Search for the cell housing the specified text and yield its [X, Y] center coordinate. 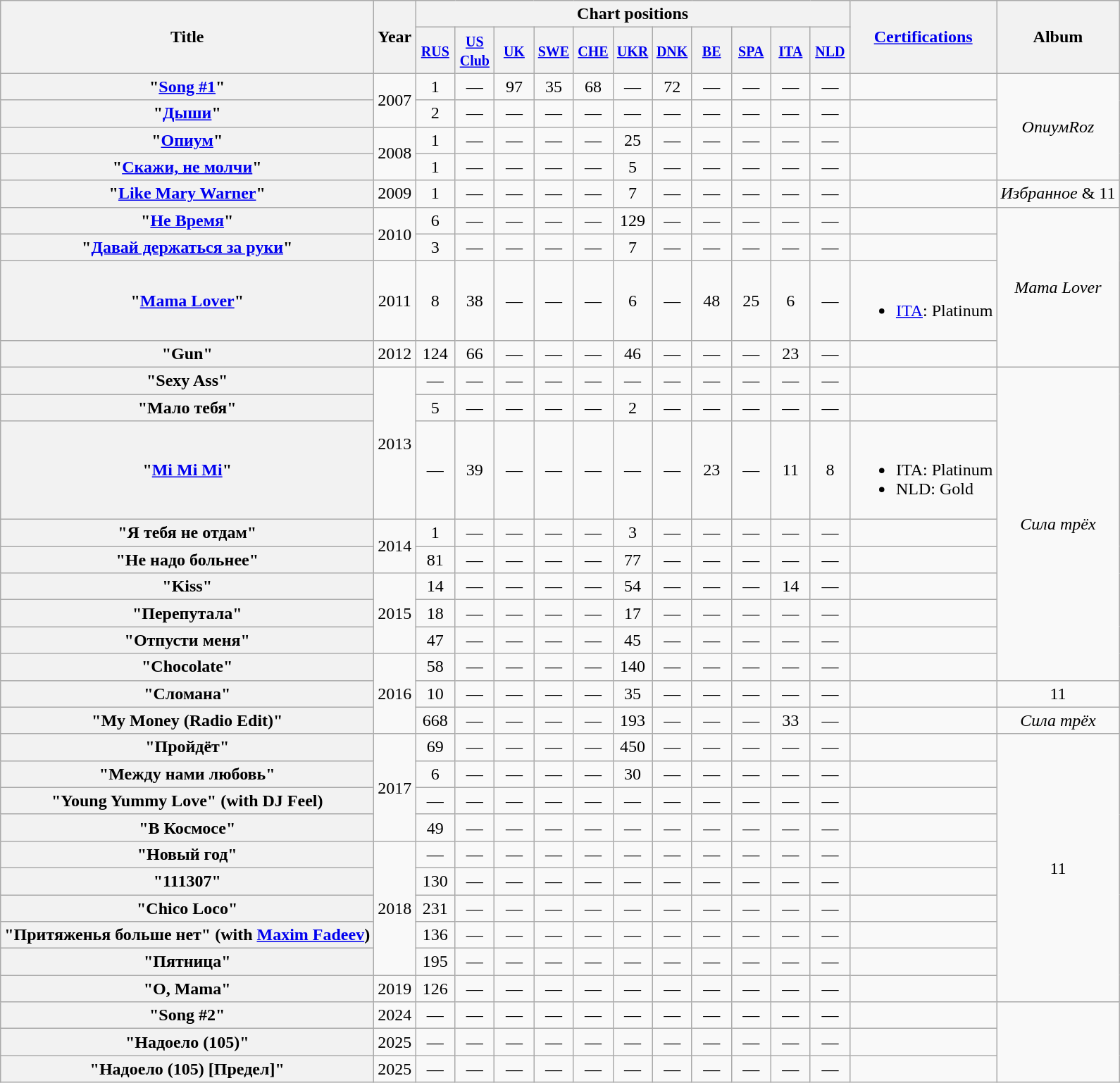
450 [633, 747]
126 [435, 989]
DNK [672, 51]
10 [435, 694]
"Пройдёт" [187, 747]
38 [475, 300]
129 [633, 220]
81 [435, 560]
30 [633, 774]
NLD [830, 51]
SWE [554, 51]
ITA [790, 51]
2013 [394, 443]
2017 [394, 787]
ITA: Platinum [923, 300]
195 [435, 962]
2011 [394, 300]
"Притяженья больше нет" (with Maxim Fadeev) [187, 935]
140 [633, 667]
130 [435, 881]
2019 [394, 989]
BE [711, 51]
US Club [475, 51]
77 [633, 560]
2012 [394, 353]
97 [514, 87]
SPA [751, 51]
48 [711, 300]
72 [672, 87]
"Надоело (105) [Предел]" [187, 1069]
"Mi Mi Mi" [187, 470]
"Отпусти меня" [187, 640]
47 [435, 640]
UK [514, 51]
Album [1058, 37]
"Скажи, не молчи" [187, 167]
"Между нами любовь" [187, 774]
"Chocolate" [187, 667]
2018 [394, 908]
58 [435, 667]
"Sexy Ass" [187, 380]
2015 [394, 613]
RUS [435, 51]
Mama Lover [1058, 287]
49 [435, 827]
"Мало тебя" [187, 408]
"Young Yummy Love" (with DJ Feel) [187, 801]
2014 [394, 546]
231 [435, 908]
"Надоело (105)" [187, 1042]
39 [475, 470]
"Не Время" [187, 220]
"Gun" [187, 353]
136 [435, 935]
18 [435, 613]
33 [790, 720]
45 [633, 640]
"Давай держаться за руки" [187, 247]
Certifications [923, 37]
"Сломана" [187, 694]
"В Космосе" [187, 827]
69 [435, 747]
54 [633, 587]
"Like Mary Warner" [187, 194]
2008 [394, 154]
"Опиум" [187, 140]
"Не надо больнее" [187, 560]
2009 [394, 194]
"Kiss" [187, 587]
2007 [394, 100]
"Перепутала" [187, 613]
CHE [593, 51]
UKR [633, 51]
Year [394, 37]
"Song #1" [187, 87]
124 [435, 353]
"111307" [187, 881]
2024 [394, 1015]
2010 [394, 234]
"Дыши" [187, 113]
"Я тебя не отдам" [187, 533]
66 [475, 353]
ITA: PlatinumNLD: Gold [923, 470]
68 [593, 87]
"Новый год" [187, 854]
17 [633, 613]
"Mama Lover" [187, 300]
"Пятница" [187, 962]
2016 [394, 694]
"My Money (Radio Edit)" [187, 720]
46 [633, 353]
ОпиумRoz [1058, 127]
"Song #2" [187, 1015]
Избранное & 11 [1058, 194]
"O, Mama" [187, 989]
668 [435, 720]
Chart positions [633, 14]
193 [633, 720]
Title [187, 37]
"Chico Loco" [187, 908]
